Detect which cell encompasses the target text, then output its [X, Y] center coordinate. 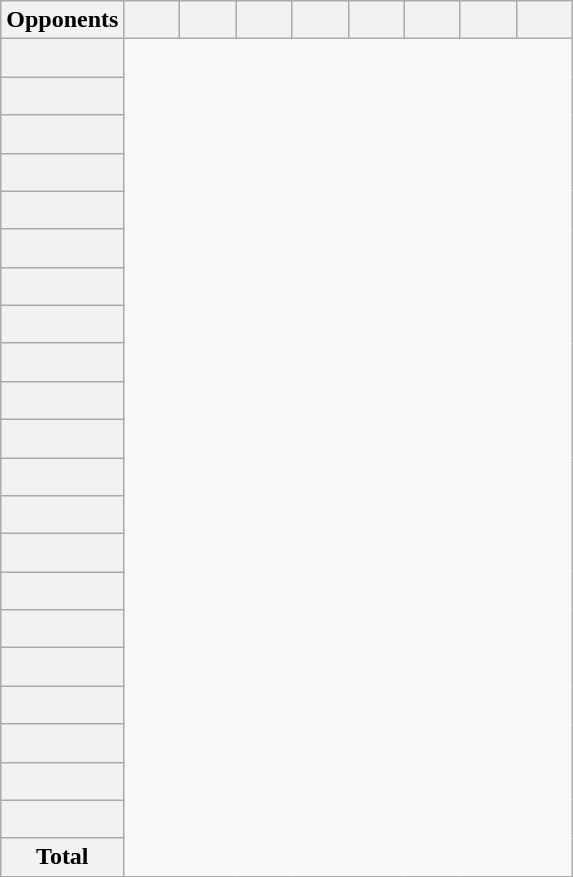
Opponents [62, 20]
Total [62, 857]
